Extract the (x, y) coordinate from the center of the cell holding the provided text.  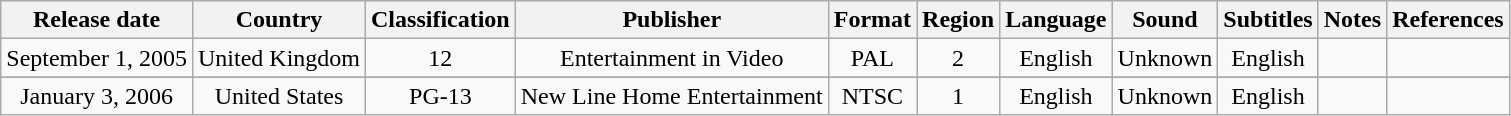
Language (1056, 20)
PAL (872, 58)
PG-13 (441, 96)
Publisher (672, 20)
Entertainment in Video (672, 58)
Sound (1165, 20)
New Line Home Entertainment (672, 96)
Country (278, 20)
Notes (1352, 20)
Format (872, 20)
12 (441, 58)
2 (958, 58)
September 1, 2005 (97, 58)
Subtitles (1268, 20)
United Kingdom (278, 58)
References (1448, 20)
Region (958, 20)
1 (958, 96)
January 3, 2006 (97, 96)
United States (278, 96)
NTSC (872, 96)
Release date (97, 20)
Classification (441, 20)
